Find where the given text appears and provide that cell's center as (x, y) coordinate. 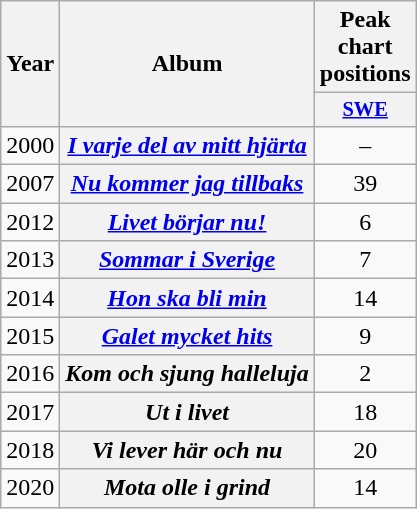
2020 (30, 488)
20 (365, 450)
7 (365, 260)
Nu kommer jag tillbaks (187, 184)
2012 (30, 222)
2000 (30, 145)
Ut i livet (187, 412)
9 (365, 336)
Livet börjar nu! (187, 222)
18 (365, 412)
Album (187, 64)
2014 (30, 298)
Year (30, 64)
Hon ska bli min (187, 298)
I varje del av mitt hjärta (187, 145)
– (365, 145)
2016 (30, 374)
39 (365, 184)
2 (365, 374)
2007 (30, 184)
SWE (365, 110)
2017 (30, 412)
6 (365, 222)
Vi lever här och nu (187, 450)
Galet mycket hits (187, 336)
2013 (30, 260)
2015 (30, 336)
Peak chart positions (365, 47)
Sommar i Sverige (187, 260)
Mota olle i grind (187, 488)
Kom och sjung halleluja (187, 374)
2018 (30, 450)
